For the text-containing cell, return its midpoint in (x, y) coordinate format. 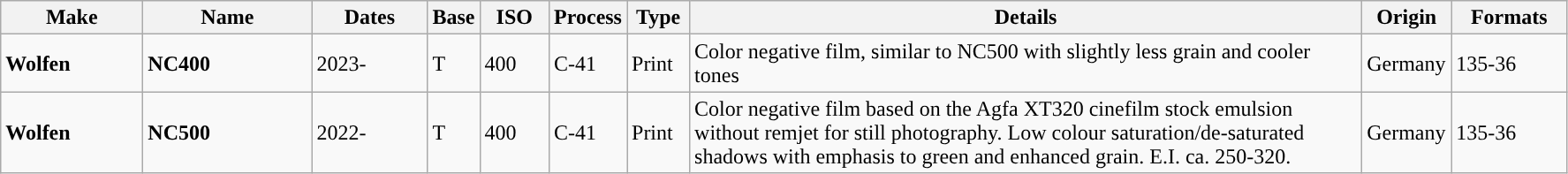
Base (454, 18)
2023- (369, 64)
Details (1026, 18)
NC500 (228, 132)
Formats (1509, 18)
Dates (369, 18)
2022- (369, 132)
Process (588, 18)
Name (228, 18)
Color negative film, similar to NC500 with slightly less grain and cooler tones (1026, 64)
Make (72, 18)
NC400 (228, 64)
ISO (514, 18)
Type (659, 18)
Origin (1406, 18)
